Pinpoint the cell where the given text exists, returning its [x, y] midpoint coordinate. 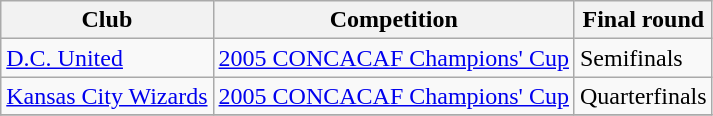
Quarterfinals [643, 96]
Kansas City Wizards [107, 96]
Semifinals [643, 58]
Club [107, 20]
Final round [643, 20]
D.C. United [107, 58]
Competition [394, 20]
